Determine the (x, y) coordinate at the center of the cell enclosing the given text.  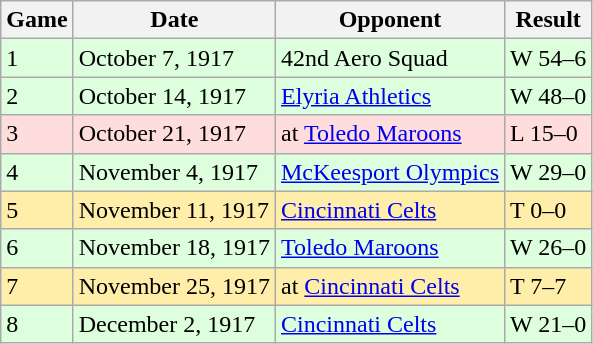
T 0–0 (548, 210)
Opponent (390, 20)
Result (548, 20)
W 21–0 (548, 324)
2 (37, 96)
7 (37, 286)
42nd Aero Squad (390, 58)
December 2, 1917 (174, 324)
McKeesport Olympics (390, 172)
6 (37, 248)
November 25, 1917 (174, 286)
October 14, 1917 (174, 96)
8 (37, 324)
November 4, 1917 (174, 172)
L 15–0 (548, 134)
3 (37, 134)
Elyria Athletics (390, 96)
Game (37, 20)
W 29–0 (548, 172)
W 54–6 (548, 58)
October 7, 1917 (174, 58)
November 11, 1917 (174, 210)
at Cincinnati Celts (390, 286)
Toledo Maroons (390, 248)
1 (37, 58)
5 (37, 210)
W 26–0 (548, 248)
at Toledo Maroons (390, 134)
October 21, 1917 (174, 134)
Date (174, 20)
T 7–7 (548, 286)
4 (37, 172)
November 18, 1917 (174, 248)
W 48–0 (548, 96)
